Search for the cell housing the specified text and yield its (x, y) center coordinate. 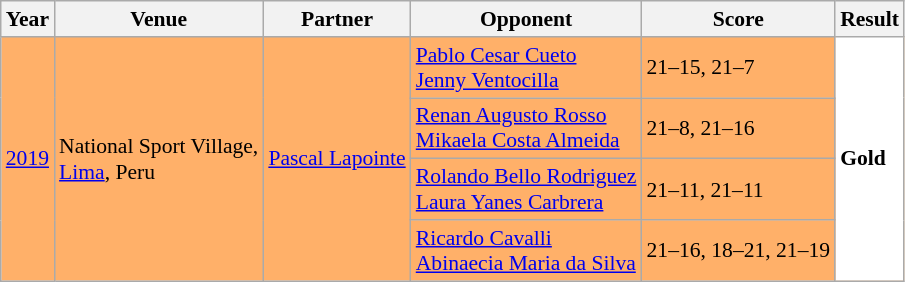
21–11, 21–11 (738, 190)
Venue (158, 19)
Ricardo Cavalli Abinaecia Maria da Silva (526, 250)
Partner (336, 19)
2019 (28, 159)
Pascal Lapointe (336, 159)
National Sport Village,Lima, Peru (158, 159)
Score (738, 19)
Rolando Bello Rodriguez Laura Yanes Carbrera (526, 190)
21–16, 18–21, 21–19 (738, 250)
Opponent (526, 19)
Renan Augusto Rosso Mikaela Costa Almeida (526, 128)
Year (28, 19)
Gold (870, 159)
21–15, 21–7 (738, 68)
Pablo Cesar Cueto Jenny Ventocilla (526, 68)
21–8, 21–16 (738, 128)
Result (870, 19)
